Output the (x, y) coordinate of the center of the cell containing the given text.  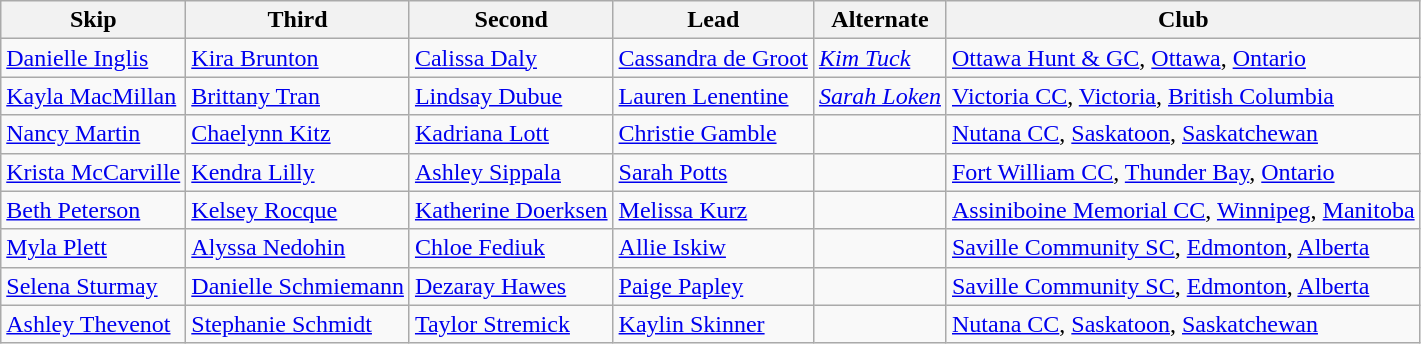
Katherine Doerksen (511, 210)
Taylor Stremick (511, 324)
Chaelynn Kitz (298, 134)
Selena Sturmay (94, 286)
Kendra Lilly (298, 172)
Ottawa Hunt & GC, Ottawa, Ontario (1183, 58)
Kim Tuck (880, 58)
Second (511, 20)
Kira Brunton (298, 58)
Krista McCarville (94, 172)
Lindsay Dubue (511, 96)
Myla Plett (94, 248)
Kadriana Lott (511, 134)
Victoria CC, Victoria, British Columbia (1183, 96)
Kelsey Rocque (298, 210)
Beth Peterson (94, 210)
Stephanie Schmidt (298, 324)
Kayla MacMillan (94, 96)
Third (298, 20)
Lauren Lenentine (713, 96)
Ashley Thevenot (94, 324)
Alyssa Nedohin (298, 248)
Danielle Inglis (94, 58)
Skip (94, 20)
Cassandra de Groot (713, 58)
Sarah Potts (713, 172)
Danielle Schmiemann (298, 286)
Alternate (880, 20)
Allie Iskiw (713, 248)
Club (1183, 20)
Calissa Daly (511, 58)
Brittany Tran (298, 96)
Sarah Loken (880, 96)
Paige Papley (713, 286)
Dezaray Hawes (511, 286)
Chloe Fediuk (511, 248)
Lead (713, 20)
Melissa Kurz (713, 210)
Christie Gamble (713, 134)
Assiniboine Memorial CC, Winnipeg, Manitoba (1183, 210)
Nancy Martin (94, 134)
Kaylin Skinner (713, 324)
Ashley Sippala (511, 172)
Fort William CC, Thunder Bay, Ontario (1183, 172)
